Capture the cell that displays the provided text and extract its (x, y) central coordinate. 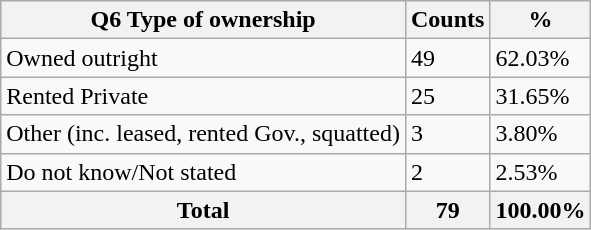
79 (447, 210)
3 (447, 134)
Total (204, 210)
3.80% (540, 134)
49 (447, 58)
Other (inc. leased, rented Gov., squatted) (204, 134)
Rented Private (204, 96)
2 (447, 172)
100.00% (540, 210)
62.03% (540, 58)
2.53% (540, 172)
Do not know/Not stated (204, 172)
Q6 Type of ownership (204, 20)
% (540, 20)
31.65% (540, 96)
25 (447, 96)
Counts (447, 20)
Owned outright (204, 58)
